From the cell containing the given text, extract its center point as [X, Y] coordinate. 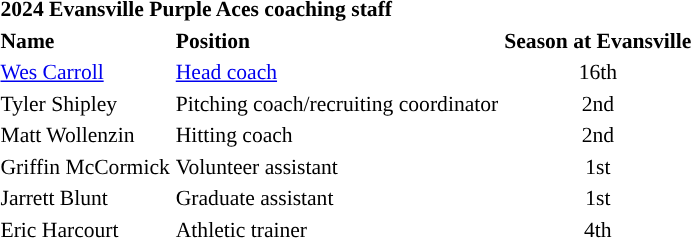
Graduate assistant [337, 198]
Pitching coach/recruiting coordinator [337, 104]
Position [337, 40]
Volunteer assistant [337, 166]
Head coach [337, 72]
Hitting coach [337, 135]
